From the cell containing the given text, extract its center point as (X, Y) coordinate. 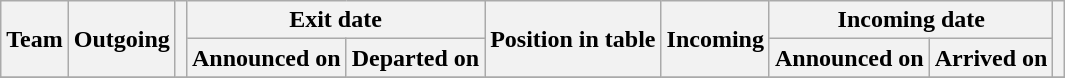
Incoming date (911, 20)
Exit date (335, 20)
Position in table (573, 39)
Departed on (415, 58)
Team (35, 39)
Incoming (715, 39)
Outgoing (122, 39)
Arrived on (991, 58)
